Search for the cell housing the specified text and yield its [X, Y] center coordinate. 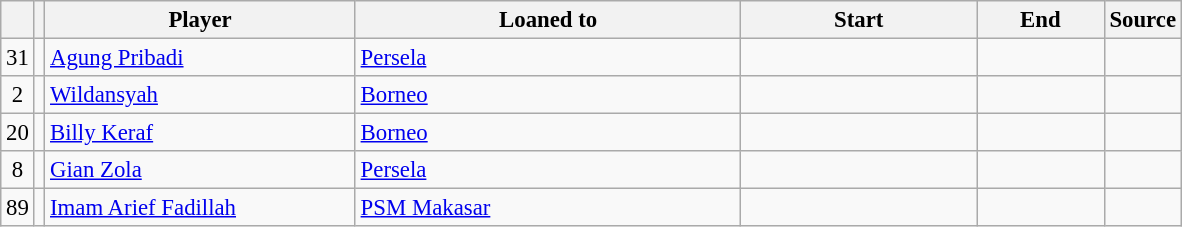
Start [859, 20]
Imam Arief Fadillah [200, 208]
Agung Pribadi [200, 58]
Billy Keraf [200, 133]
31 [18, 58]
PSM Makasar [548, 208]
Gian Zola [200, 170]
20 [18, 133]
End [1040, 20]
89 [18, 208]
Source [1142, 20]
8 [18, 170]
2 [18, 95]
Loaned to [548, 20]
Wildansyah [200, 95]
Player [200, 20]
